Return the (x, y) coordinate for the center point of the cell that contains the specified text.  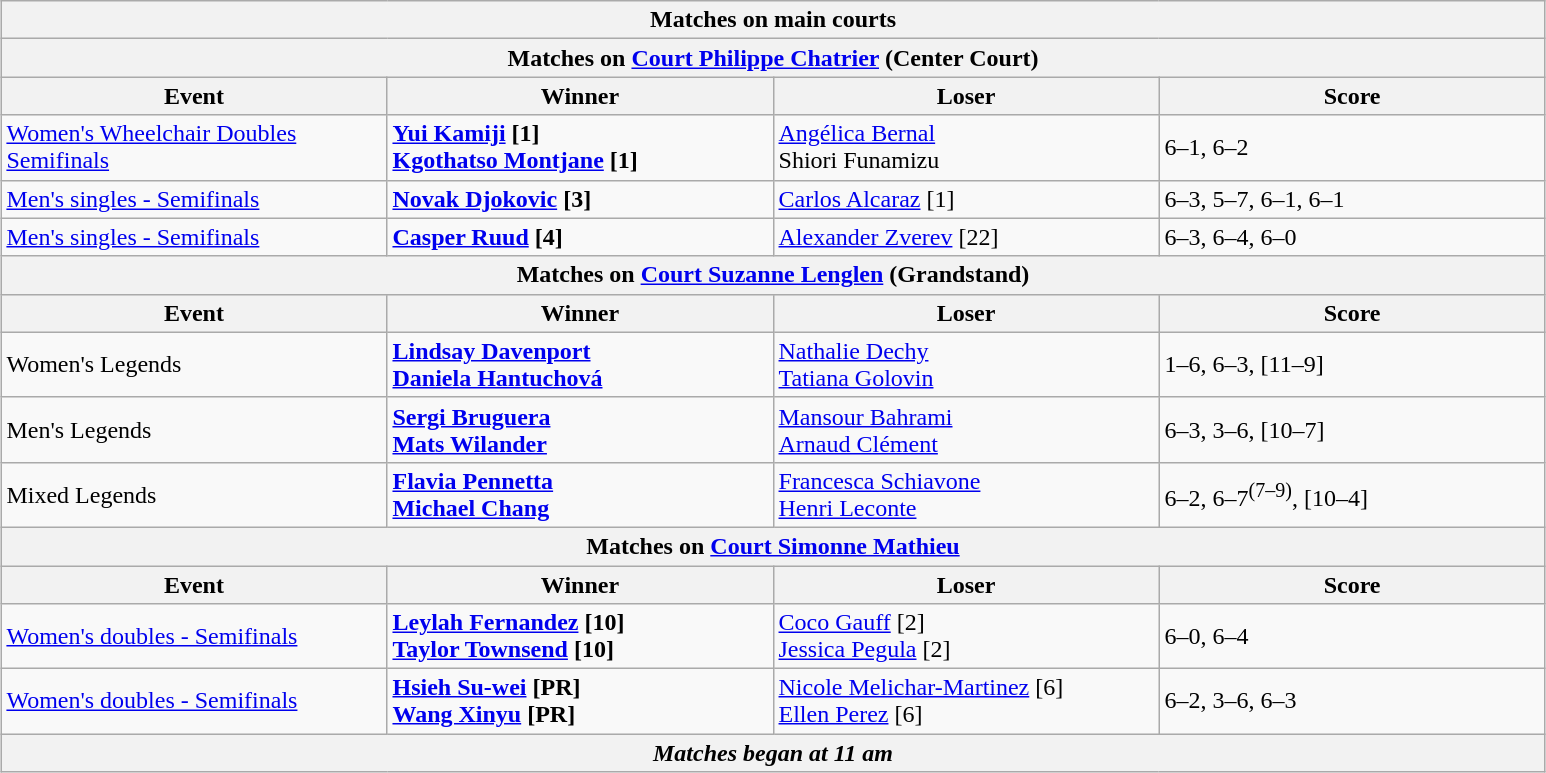
Nicole Melichar-Martinez [6] Ellen Perez [6] (966, 702)
Yui Kamiji [1] Kgothatso Montjane [1] (580, 148)
Matches on Court Simonne Mathieu (773, 546)
Matches on Court Philippe Chatrier (Center Court) (773, 58)
6–3, 6–4, 6–0 (1352, 237)
Angélica Bernal Shiori Funamizu (966, 148)
1–6, 6–3, [11–9] (1352, 364)
Alexander Zverev [22] (966, 237)
Flavia Pennetta Michael Chang (580, 494)
Francesca Schiavone Henri Leconte (966, 494)
Coco Gauff [2] Jessica Pegula [2] (966, 636)
Women's Wheelchair Doubles Semifinals (194, 148)
Mansour Bahrami Arnaud Clément (966, 430)
6–2, 6–7(7–9), [10–4] (1352, 494)
Hsieh Su-wei [PR] Wang Xinyu [PR] (580, 702)
6–0, 6–4 (1352, 636)
Leylah Fernandez [10] Taylor Townsend [10] (580, 636)
Sergi Bruguera Mats Wilander (580, 430)
Nathalie Dechy Tatiana Golovin (966, 364)
6–3, 3–6, [10–7] (1352, 430)
Matches began at 11 am (773, 753)
Novak Djokovic [3] (580, 199)
Lindsay Davenport Daniela Hantuchová (580, 364)
Mixed Legends (194, 494)
6–2, 3–6, 6–3 (1352, 702)
Casper Ruud [4] (580, 237)
Women's Legends (194, 364)
Carlos Alcaraz [1] (966, 199)
6–3, 5–7, 6–1, 6–1 (1352, 199)
Matches on main courts (773, 20)
6–1, 6–2 (1352, 148)
Men's Legends (194, 430)
Matches on Court Suzanne Lenglen (Grandstand) (773, 275)
